For the text-containing cell, return its midpoint in (x, y) coordinate format. 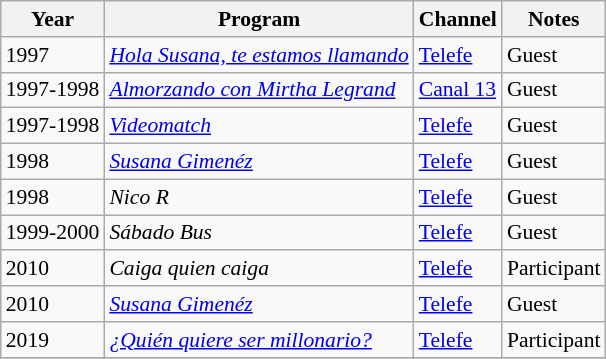
Canal 13 (458, 90)
Channel (458, 19)
Almorzando con Mirtha Legrand (258, 90)
Year (53, 19)
Nico R (258, 197)
Caiga quien caiga (258, 269)
Videomatch (258, 126)
Hola Susana, te estamos llamando (258, 55)
Program (258, 19)
Sábado Bus (258, 233)
2019 (53, 340)
Notes (554, 19)
1999-2000 (53, 233)
¿Quién quiere ser millonario? (258, 340)
1997 (53, 55)
